Identify which cell holds the provided text, then report its (X, Y) central coordinate. 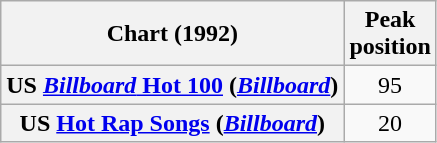
US Hot Rap Songs (Billboard) (172, 123)
Chart (1992) (172, 34)
US Billboard Hot 100 (Billboard) (172, 85)
Peakposition (390, 34)
95 (390, 85)
20 (390, 123)
